Find where the given text appears and provide that cell's center as (x, y) coordinate. 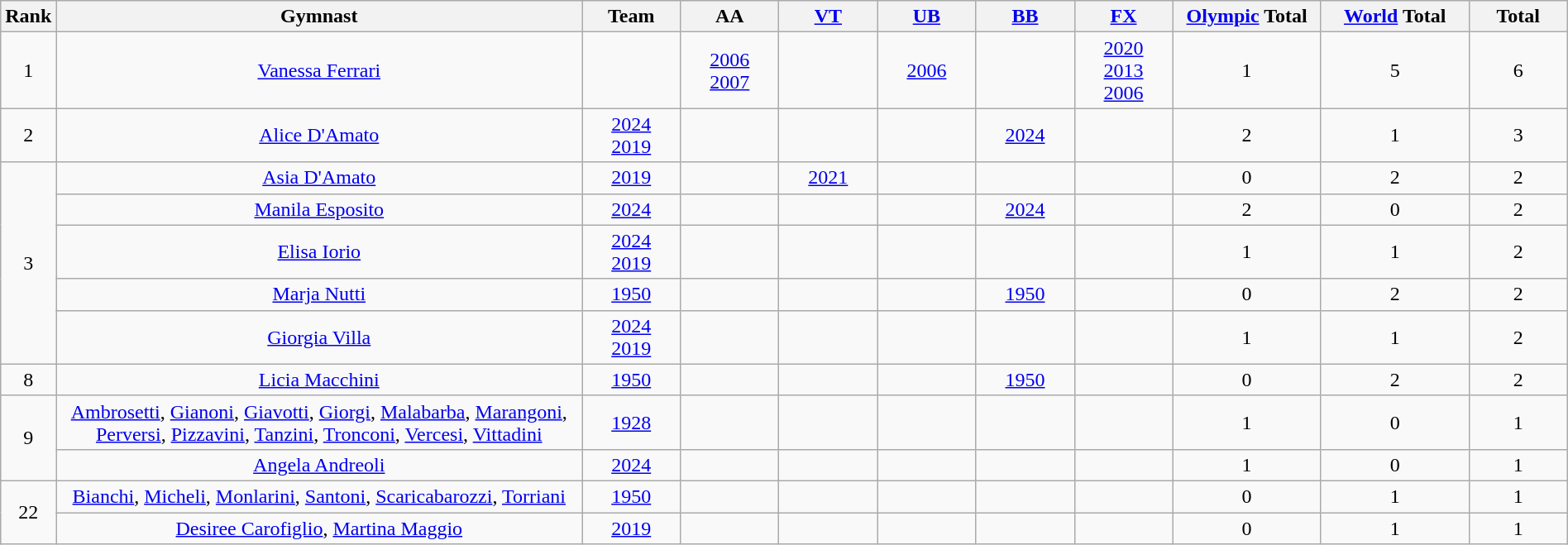
Total (1518, 17)
2006 (926, 70)
2020 2013 2006 (1123, 70)
22 (28, 512)
Elisa Iorio (319, 251)
2006 2007 (729, 70)
Marja Nutti (319, 294)
UB (926, 17)
1928 (632, 422)
Vanessa Ferrari (319, 70)
VT (829, 17)
FX (1123, 17)
Ambrosetti, Gianoni, Giavotti, Giorgi, Malabarba, Marangoni, Perversi, Pizzavini, Tanzini, Tronconi, Vercesi, Vittadini (319, 422)
6 (1518, 70)
Rank (28, 17)
Bianchi, Micheli, Monlarini, Santoni, Scaricabarozzi, Torriani (319, 496)
9 (28, 438)
BB (1025, 17)
Asia D'Amato (319, 178)
Alice D'Amato (319, 136)
Team (632, 17)
Manila Esposito (319, 209)
Licia Macchini (319, 380)
Gymnast (319, 17)
Olympic Total (1247, 17)
Giorgia Villa (319, 337)
Desiree Carofiglio, Martina Maggio (319, 528)
2021 (829, 178)
5 (1394, 70)
Angela Andreoli (319, 465)
8 (28, 380)
World Total (1394, 17)
AA (729, 17)
